Find where the given text appears and provide that cell's center as [X, Y] coordinate. 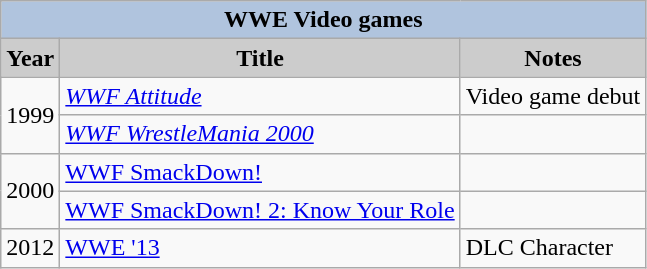
Title [260, 58]
WWF SmackDown! [260, 172]
2000 [30, 191]
2012 [30, 248]
WWF WrestleMania 2000 [260, 134]
Video game debut [553, 96]
WWF Attitude [260, 96]
Notes [553, 58]
1999 [30, 115]
WWF SmackDown! 2: Know Your Role [260, 210]
Year [30, 58]
DLC Character [553, 248]
WWE '13 [260, 248]
WWE Video games [324, 20]
